Provide the [X, Y] coordinate of the cell's center where the given text is located.  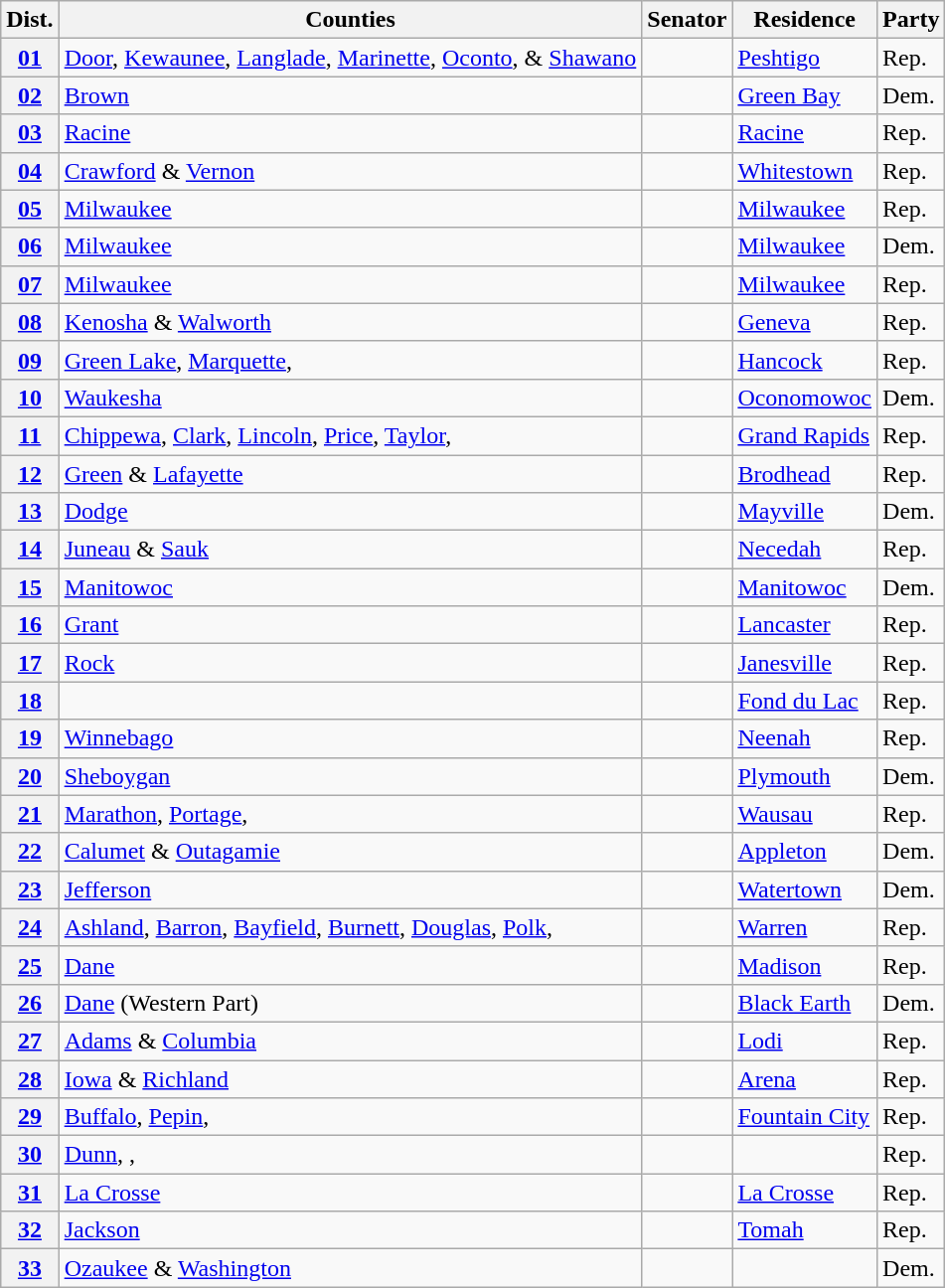
Crawford & Vernon [350, 171]
Marathon, Portage, [350, 814]
07 [30, 284]
Black Earth [805, 1003]
Ashland, Barron, Bayfield, Burnett, Douglas, Polk, [350, 927]
24 [30, 927]
Senator [688, 20]
31 [30, 1193]
Geneva [805, 322]
Dunn, , [350, 1155]
03 [30, 133]
14 [30, 550]
Whitestown [805, 171]
Arena [805, 1078]
08 [30, 322]
Calumet & Outagamie [350, 852]
Buffalo, Pepin, [350, 1117]
16 [30, 625]
Dane (Western Part) [350, 1003]
19 [30, 738]
18 [30, 701]
Lancaster [805, 625]
Adams & Columbia [350, 1041]
Juneau & Sauk [350, 550]
Dodge [350, 512]
20 [30, 776]
23 [30, 889]
Residence [805, 20]
Oconomowoc [805, 398]
28 [30, 1078]
Party [911, 20]
Dane [350, 965]
Jackson [350, 1230]
Ozaukee & Washington [350, 1268]
17 [30, 663]
Grand Rapids [805, 435]
Peshtigo [805, 58]
Brown [350, 95]
Door, Kewaunee, Langlade, Marinette, Oconto, & Shawano [350, 58]
04 [30, 171]
Jefferson [350, 889]
15 [30, 587]
Brodhead [805, 474]
26 [30, 1003]
Rock [350, 663]
27 [30, 1041]
Fountain City [805, 1117]
Mayville [805, 512]
Wausau [805, 814]
Watertown [805, 889]
30 [30, 1155]
06 [30, 246]
32 [30, 1230]
09 [30, 360]
Appleton [805, 852]
01 [30, 58]
Green Bay [805, 95]
Warren [805, 927]
Plymouth [805, 776]
02 [30, 95]
29 [30, 1117]
Grant [350, 625]
Kenosha & Walworth [350, 322]
12 [30, 474]
Fond du Lac [805, 701]
Waukesha [350, 398]
11 [30, 435]
25 [30, 965]
Dist. [30, 20]
Tomah [805, 1230]
Sheboygan [350, 776]
Madison [805, 965]
Green Lake, Marquette, [350, 360]
10 [30, 398]
Green & Lafayette [350, 474]
Counties [350, 20]
33 [30, 1268]
Janesville [805, 663]
Winnebago [350, 738]
Necedah [805, 550]
Lodi [805, 1041]
21 [30, 814]
Iowa & Richland [350, 1078]
13 [30, 512]
22 [30, 852]
Hancock [805, 360]
Neenah [805, 738]
Chippewa, Clark, Lincoln, Price, Taylor, [350, 435]
05 [30, 209]
